Identify which cell holds the provided text, then report its (X, Y) central coordinate. 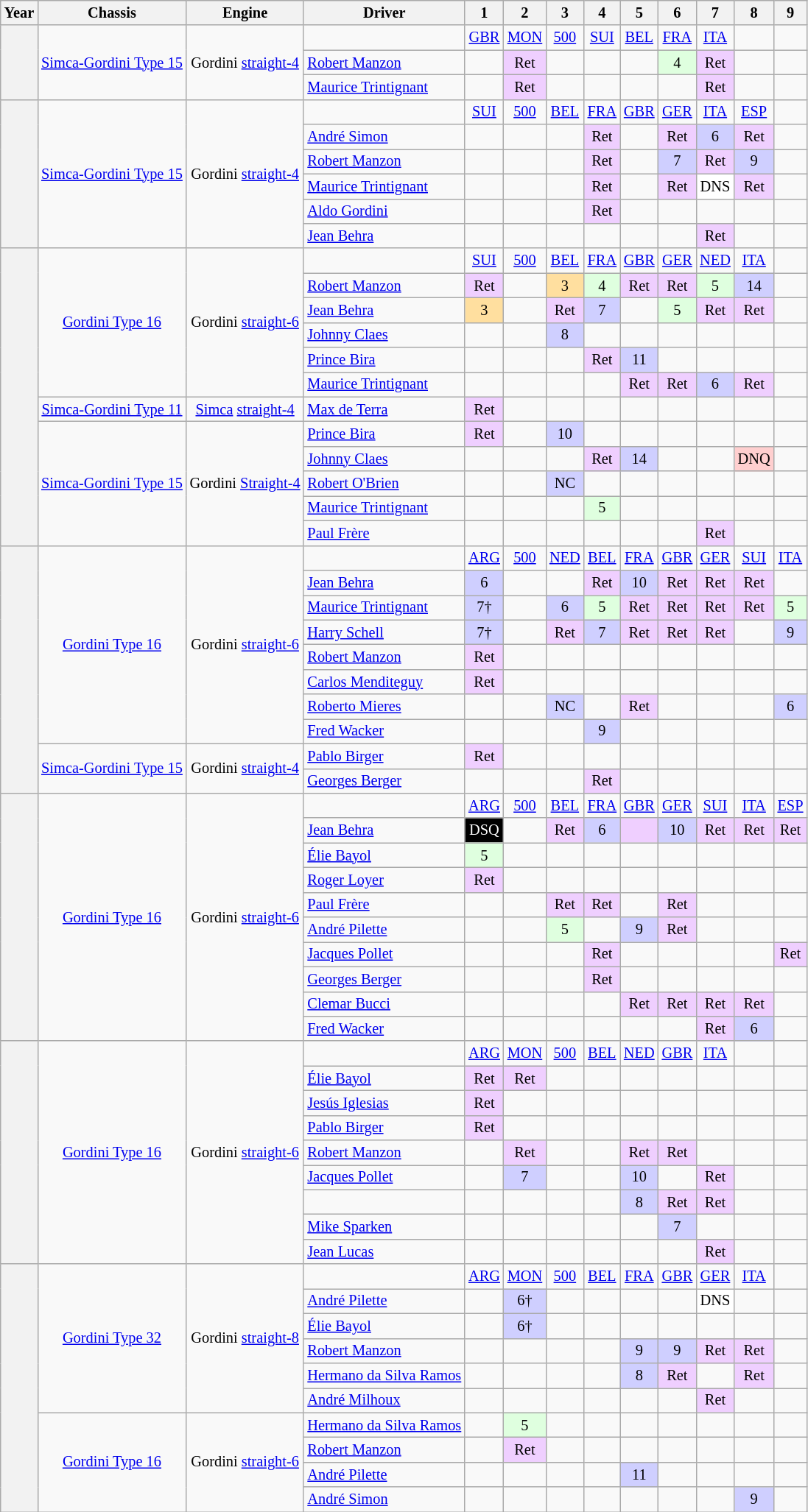
Engine (245, 13)
Roberto Mieres (384, 707)
2 (524, 13)
Gordini Type 32 (112, 1338)
DSQ (485, 830)
DNQ (754, 459)
Simca straight-4 (245, 409)
Driver (384, 13)
Robert O'Brien (384, 484)
Simca-Gordini Type 11 (112, 409)
Gordini straight-8 (245, 1338)
Jesús Iglesias (384, 1103)
Chassis (112, 13)
Carlos Menditeguy (384, 682)
André Milhoux (384, 1400)
Clemar Bucci (384, 1004)
Jean Lucas (384, 1251)
Max de Terra (384, 409)
Aldo Gordini (384, 211)
Roger Loyer (384, 880)
Mike Sparken (384, 1227)
Gordini Straight-4 (245, 483)
Harry Schell (384, 632)
1 (485, 13)
Year (19, 13)
